Search for the cell housing the specified text and yield its (x, y) center coordinate. 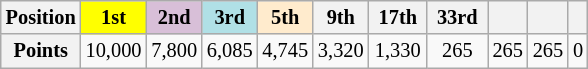
4,745 (285, 51)
1st (114, 17)
5th (285, 17)
17th (398, 17)
Position (41, 17)
3rd (230, 17)
6,085 (230, 51)
2nd (174, 17)
7,800 (174, 51)
1,330 (398, 51)
9th (341, 17)
10,000 (114, 51)
33rd (458, 17)
Points (41, 51)
0 (578, 51)
3,320 (341, 51)
